Capture the cell that displays the provided text and extract its (x, y) central coordinate. 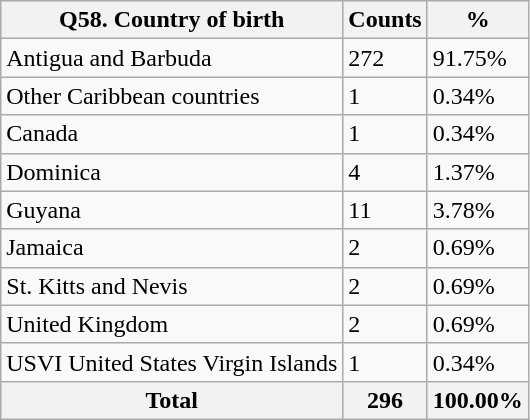
Counts (385, 20)
% (478, 20)
Dominica (172, 172)
Other Caribbean countries (172, 96)
100.00% (478, 400)
1.37% (478, 172)
91.75% (478, 58)
St. Kitts and Nevis (172, 286)
296 (385, 400)
4 (385, 172)
United Kingdom (172, 324)
Q58. Country of birth (172, 20)
11 (385, 210)
3.78% (478, 210)
USVI United States Virgin Islands (172, 362)
Jamaica (172, 248)
Canada (172, 134)
Guyana (172, 210)
Total (172, 400)
272 (385, 58)
Antigua and Barbuda (172, 58)
